Detect which cell encompasses the target text, then output its [x, y] center coordinate. 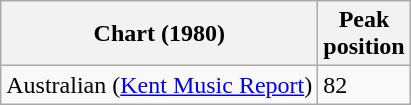
Peakposition [364, 34]
Chart (1980) [160, 34]
Australian (Kent Music Report) [160, 85]
82 [364, 85]
